Locate the cell with the specified text and output its (X, Y) center coordinate. 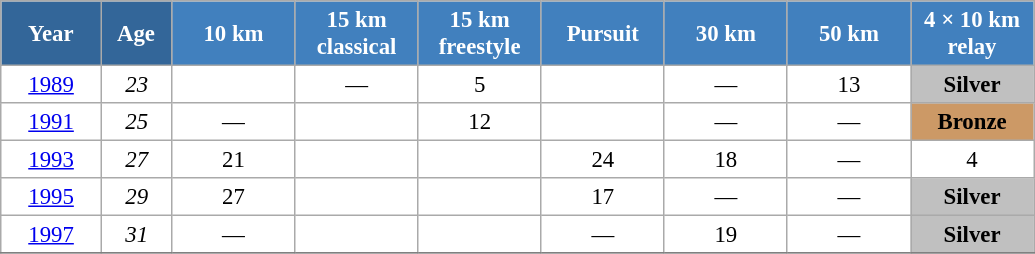
30 km (726, 34)
10 km (234, 34)
13 (848, 85)
Pursuit (602, 34)
4 (972, 160)
Year (52, 34)
15 km classical (356, 34)
17 (602, 197)
23 (136, 85)
25 (136, 122)
4 × 10 km relay (972, 34)
29 (136, 197)
Bronze (972, 122)
18 (726, 160)
1993 (52, 160)
1995 (52, 197)
Age (136, 34)
50 km (848, 34)
1991 (52, 122)
1989 (52, 85)
15 km freestyle (480, 34)
21 (234, 160)
5 (480, 85)
1997 (52, 235)
12 (480, 122)
24 (602, 160)
19 (726, 235)
31 (136, 235)
